Capture the cell that displays the provided text and extract its [x, y] central coordinate. 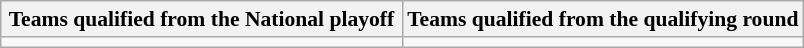
Teams qualified from the National playoff [202, 19]
Teams qualified from the qualifying round [602, 19]
